From the cell containing the given text, extract its center point as [x, y] coordinate. 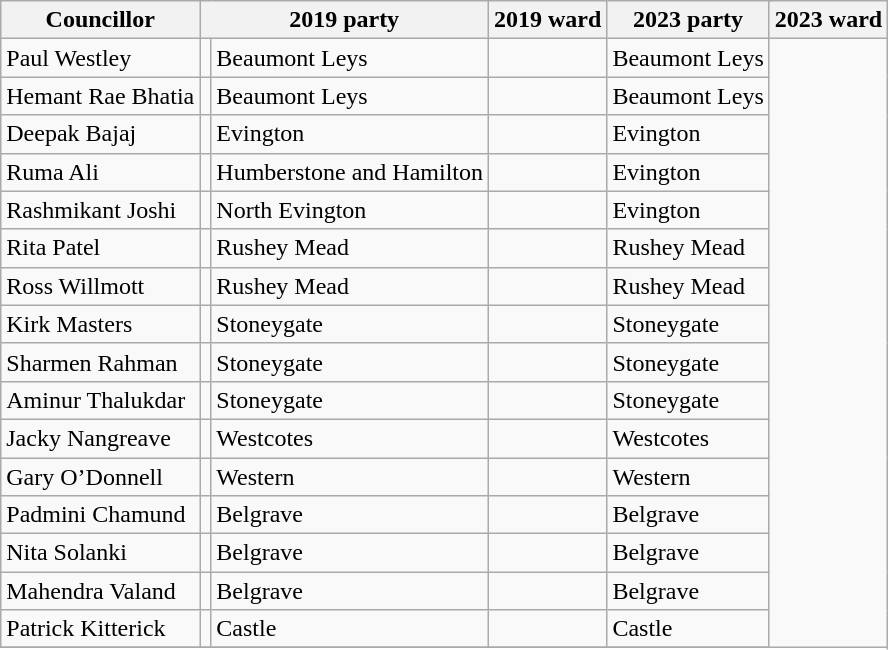
2023 ward [828, 20]
Councillor [100, 20]
Humberstone and Hamilton [350, 172]
Kirk Masters [100, 324]
Deepak Bajaj [100, 134]
Patrick Kitterick [100, 629]
Rita Patel [100, 248]
2019 ward [548, 20]
Rashmikant Joshi [100, 210]
Paul Westley [100, 58]
2023 party [688, 20]
North Evington [350, 210]
Ross Willmott [100, 286]
Sharmen Rahman [100, 362]
Mahendra Valand [100, 591]
Gary O’Donnell [100, 477]
Jacky Nangreave [100, 438]
Nita Solanki [100, 553]
Aminur Thalukdar [100, 400]
2019 party [344, 20]
Hemant Rae Bhatia [100, 96]
Ruma Ali [100, 172]
Padmini Chamund [100, 515]
